Provide the (X, Y) coordinate of the cell's center where the given text is located.  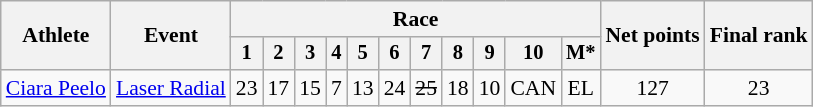
25 (426, 88)
Final rank (759, 36)
Net points (652, 36)
9 (490, 54)
3 (310, 54)
127 (652, 88)
Event (171, 36)
Athlete (56, 36)
Race (416, 19)
13 (363, 88)
18 (458, 88)
4 (336, 54)
8 (458, 54)
Ciara Peelo (56, 88)
Laser Radial (171, 88)
EL (580, 88)
24 (395, 88)
M* (580, 54)
2 (278, 54)
1 (247, 54)
6 (395, 54)
5 (363, 54)
17 (278, 88)
CAN (533, 88)
15 (310, 88)
